Determine the (X, Y) coordinate at the center of the cell enclosing the given text.  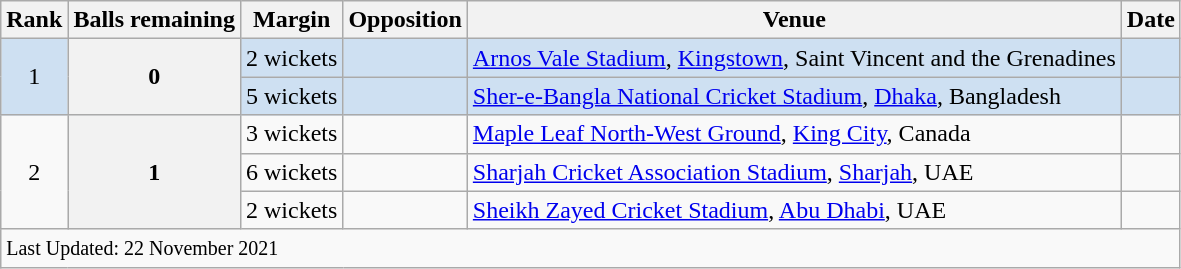
Arnos Vale Stadium, Kingstown, Saint Vincent and the Grenadines (794, 58)
0 (154, 77)
Last Updated: 22 November 2021 (591, 248)
Venue (794, 20)
6 wickets (291, 172)
Date (1150, 20)
Margin (291, 20)
2 (34, 172)
Opposition (405, 20)
Maple Leaf North-West Ground, King City, Canada (794, 134)
Sher-e-Bangla National Cricket Stadium, Dhaka, Bangladesh (794, 96)
5 wickets (291, 96)
Sharjah Cricket Association Stadium, Sharjah, UAE (794, 172)
Sheikh Zayed Cricket Stadium, Abu Dhabi, UAE (794, 210)
3 wickets (291, 134)
Balls remaining (154, 20)
Rank (34, 20)
